Scan for the cell matching the given text and deliver its (X, Y) coordinate at center. 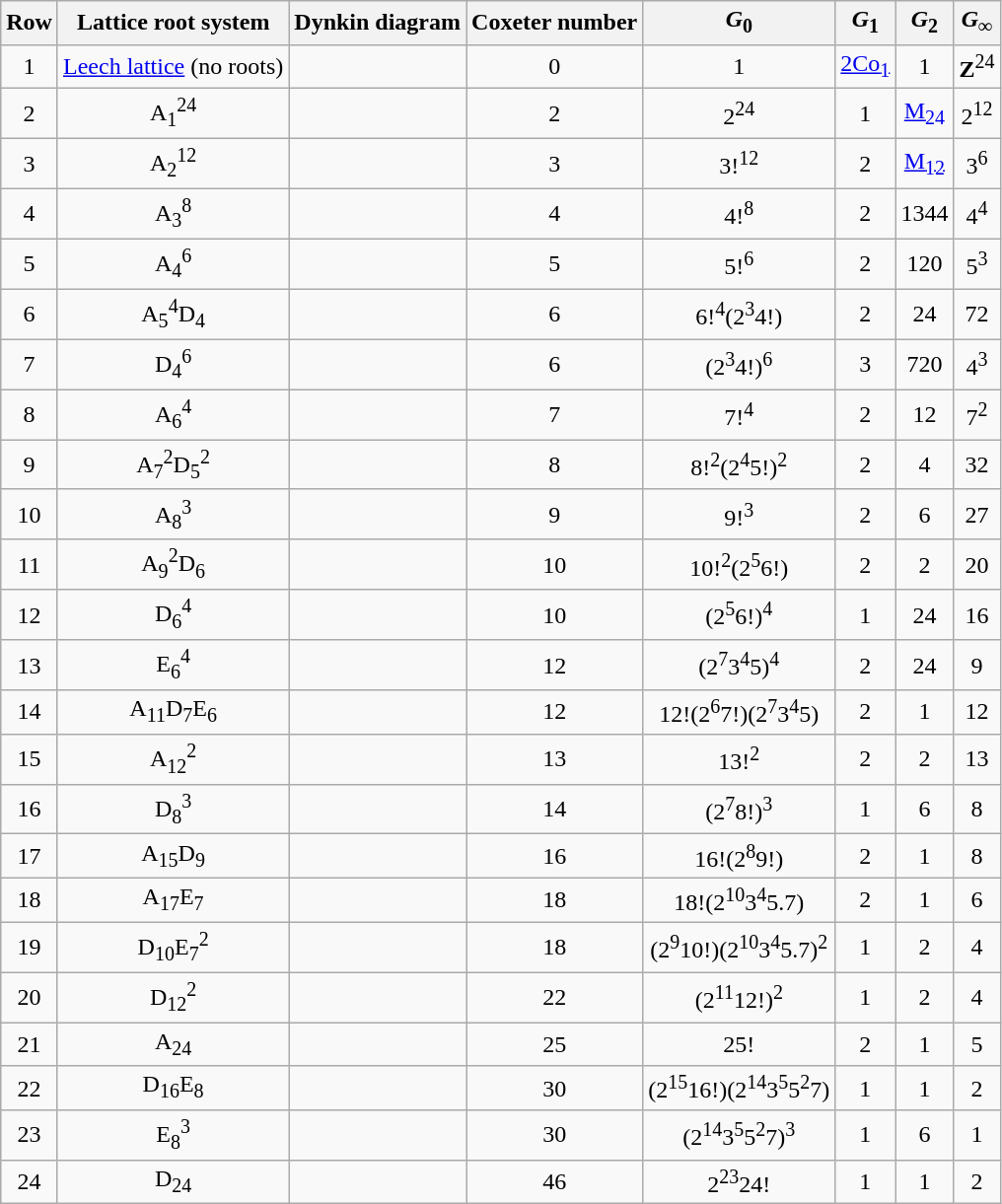
17 (30, 856)
A64 (173, 414)
12!(267!)(27345) (740, 712)
A54D4 (173, 314)
A83 (173, 515)
Lattice root system (173, 23)
(278!)3 (740, 809)
25! (740, 1044)
16!(289!) (740, 856)
D122 (173, 998)
A38 (173, 213)
8!2(245!)2 (740, 465)
18!(210345.7) (740, 899)
G2 (925, 23)
M24 (925, 114)
(234!)6 (740, 365)
21 (30, 1044)
43 (976, 365)
G∞ (976, 23)
Coxeter number (554, 23)
D83 (173, 809)
9!3 (740, 515)
44 (976, 213)
A15D9 (173, 856)
23 (30, 1136)
A11D7E6 (173, 712)
4!8 (740, 213)
Z24 (976, 67)
Dynkin diagram (378, 23)
(21435527)3 (740, 1136)
32 (976, 465)
A17E7 (173, 899)
E83 (173, 1136)
(27345)4 (740, 665)
3!12 (740, 164)
A212 (173, 164)
6!4(234!) (740, 314)
19 (30, 947)
0 (554, 67)
D16E8 (173, 1089)
G1 (866, 23)
E64 (173, 665)
46 (554, 1181)
(256!)4 (740, 615)
(2910!)(210345.7)2 (740, 947)
D24 (173, 1181)
(21516!)(21435527) (740, 1089)
A124 (173, 114)
720 (925, 365)
A24 (173, 1044)
10!2(256!) (740, 564)
M12 (925, 164)
A92D6 (173, 564)
36 (976, 164)
13!2 (740, 759)
15 (30, 759)
A46 (173, 264)
27 (976, 515)
53 (976, 264)
Leech lattice (no roots) (173, 67)
224 (740, 114)
22324! (740, 1181)
11 (30, 564)
D46 (173, 365)
Row (30, 23)
120 (925, 264)
G0 (740, 23)
(21112!)2 (740, 998)
A72D52 (173, 465)
A122 (173, 759)
D10E72 (173, 947)
2Co1 (866, 67)
D64 (173, 615)
5!6 (740, 264)
1344 (925, 213)
25 (554, 1044)
7!4 (740, 414)
212 (976, 114)
